Pinpoint the cell where the given text exists, returning its [x, y] midpoint coordinate. 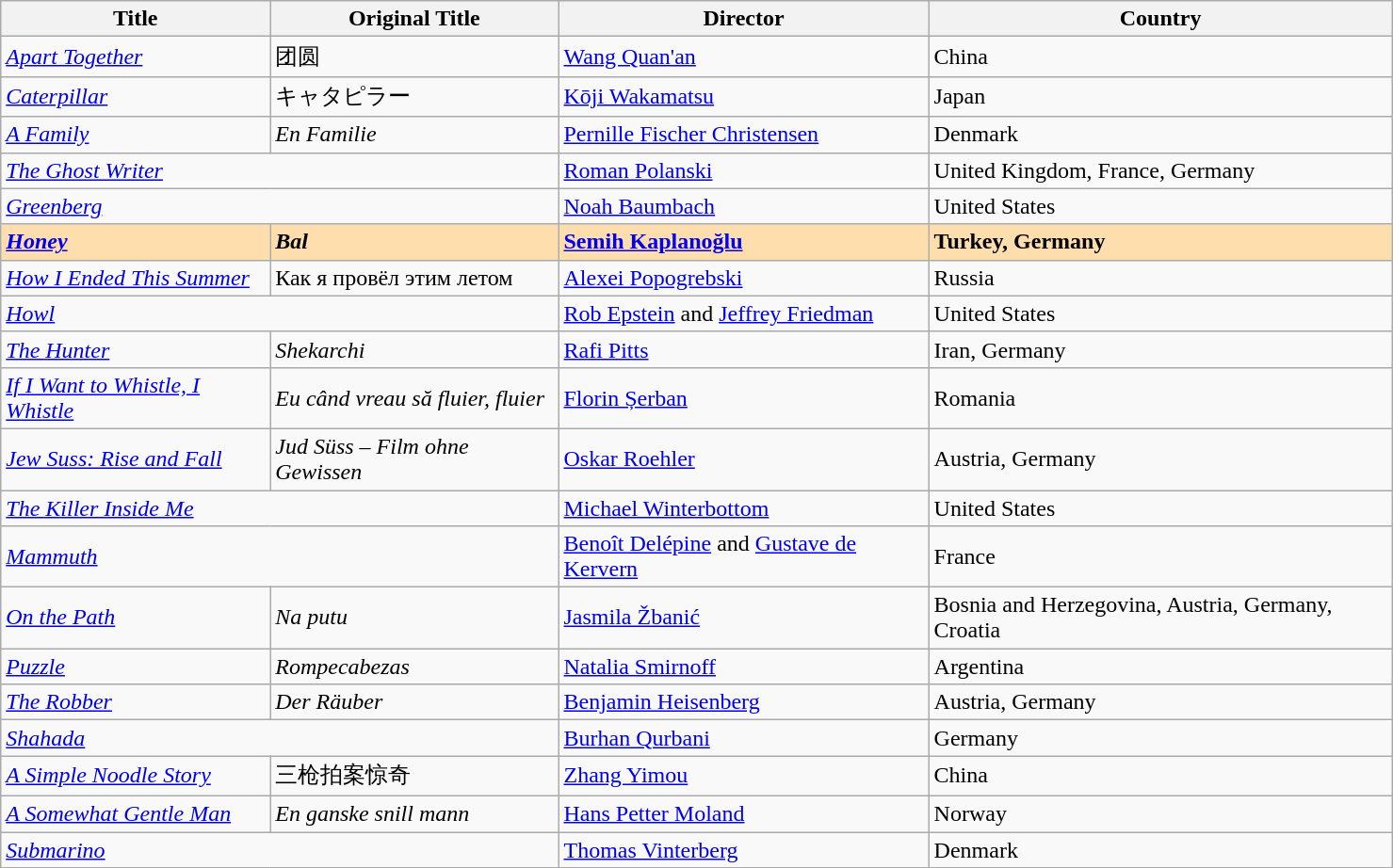
Shekarchi [414, 349]
A Simple Noodle Story [136, 776]
Thomas Vinterberg [744, 850]
Jew Suss: Rise and Fall [136, 459]
Romania [1160, 397]
Alexei Popogrebski [744, 278]
Bosnia and Herzegovina, Austria, Germany, Croatia [1160, 618]
Howl [280, 313]
Title [136, 19]
Hans Petter Moland [744, 813]
Russia [1160, 278]
Burhan Qurbani [744, 738]
The Hunter [136, 349]
Kōji Wakamatsu [744, 96]
A Family [136, 135]
En ganske snill mann [414, 813]
Na putu [414, 618]
Norway [1160, 813]
Rompecabezas [414, 667]
The Killer Inside Me [280, 507]
The Robber [136, 702]
On the Path [136, 618]
Country [1160, 19]
Greenberg [280, 206]
France [1160, 557]
Jud Süss – Film ohne Gewissen [414, 459]
Rafi Pitts [744, 349]
Caterpillar [136, 96]
Mammuth [280, 557]
Benoît Delépine and Gustave de Kervern [744, 557]
Natalia Smirnoff [744, 667]
Original Title [414, 19]
How I Ended This Summer [136, 278]
团圆 [414, 56]
Puzzle [136, 667]
Der Räuber [414, 702]
Oskar Roehler [744, 459]
Turkey, Germany [1160, 242]
A Somewhat Gentle Man [136, 813]
If I Want to Whistle, I Whistle [136, 397]
En Familie [414, 135]
The Ghost Writer [280, 170]
Zhang Yimou [744, 776]
Florin Șerban [744, 397]
Noah Baumbach [744, 206]
Shahada [280, 738]
Michael Winterbottom [744, 507]
Apart Together [136, 56]
Bal [414, 242]
Germany [1160, 738]
三枪拍案惊奇 [414, 776]
Eu când vreau să fluier, fluier [414, 397]
Wang Quan'an [744, 56]
United Kingdom, France, Germany [1160, 170]
Director [744, 19]
キャタピラー [414, 96]
Japan [1160, 96]
Pernille Fischer Christensen [744, 135]
Submarino [280, 850]
Semih Kaplanoğlu [744, 242]
Rob Epstein and Jeffrey Friedman [744, 313]
Honey [136, 242]
Как я провёл этим летом [414, 278]
Argentina [1160, 667]
Jasmila Žbanić [744, 618]
Roman Polanski [744, 170]
Iran, Germany [1160, 349]
Benjamin Heisenberg [744, 702]
